Capture the cell that displays the provided text and extract its (x, y) central coordinate. 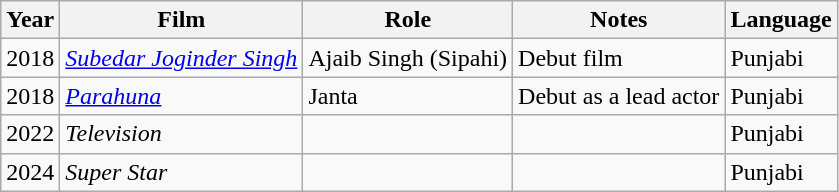
Ajaib Singh (Sipahi) (408, 58)
Subedar Joginder Singh (182, 58)
Year (30, 20)
Role (408, 20)
2024 (30, 172)
Television (182, 134)
Film (182, 20)
Janta (408, 96)
Parahuna (182, 96)
Super Star (182, 172)
2022 (30, 134)
Language (781, 20)
Notes (619, 20)
Debut film (619, 58)
Debut as a lead actor (619, 96)
